Return (X, Y) of the center of cell containing provided text 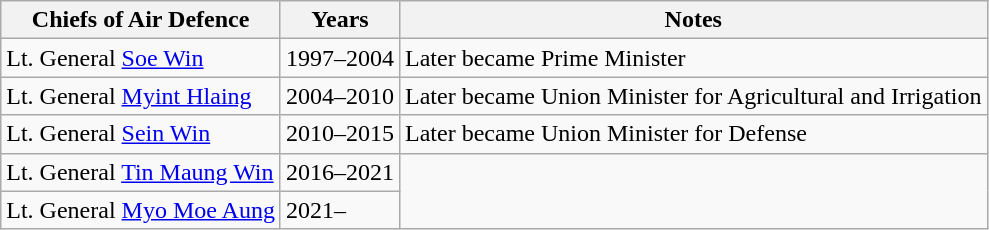
Lt. General Myint Hlaing (141, 96)
2016–2021 (340, 172)
2004–2010 (340, 96)
Years (340, 20)
Lt. General Soe Win (141, 58)
2010–2015 (340, 134)
Lt. General Myo Moe Aung (141, 210)
1997–2004 (340, 58)
Chiefs of Air Defence (141, 20)
2021– (340, 210)
Notes (694, 20)
Lt. General Sein Win (141, 134)
Later became Union Minister for Defense (694, 134)
Later became Union Minister for Agricultural and Irrigation (694, 96)
Lt. General Tin Maung Win (141, 172)
Later became Prime Minister (694, 58)
